Capture the cell that displays the provided text and extract its (X, Y) central coordinate. 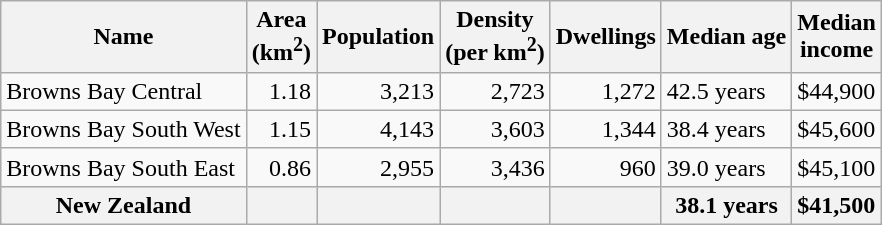
2,955 (378, 167)
1,272 (606, 91)
Area(km2) (281, 37)
Browns Bay South East (124, 167)
0.86 (281, 167)
3,603 (496, 129)
Browns Bay South West (124, 129)
$45,600 (837, 129)
42.5 years (726, 91)
38.4 years (726, 129)
3,213 (378, 91)
$44,900 (837, 91)
Density(per km2) (496, 37)
2,723 (496, 91)
4,143 (378, 129)
Browns Bay Central (124, 91)
3,436 (496, 167)
1,344 (606, 129)
Name (124, 37)
1.15 (281, 129)
Dwellings (606, 37)
$41,500 (837, 205)
38.1 years (726, 205)
$45,100 (837, 167)
960 (606, 167)
Median age (726, 37)
New Zealand (124, 205)
Population (378, 37)
Medianincome (837, 37)
1.18 (281, 91)
39.0 years (726, 167)
